Pinpoint the cell where the given text exists, returning its [X, Y] midpoint coordinate. 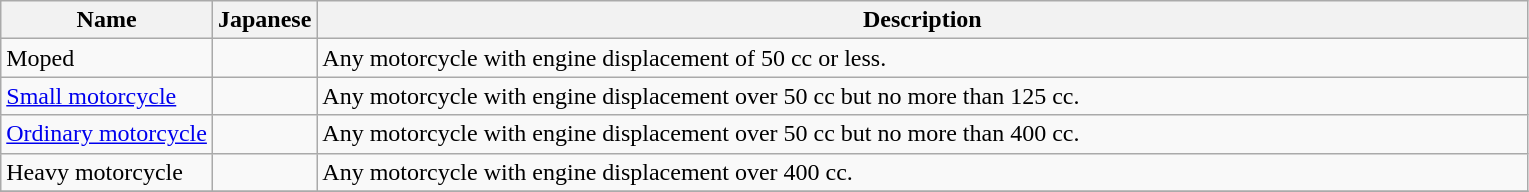
Japanese [264, 20]
Moped [107, 58]
Any motorcycle with engine displacement of 50 cc or less. [922, 58]
Any motorcycle with engine displacement over 50 cc but no more than 125 cc. [922, 96]
Name [107, 20]
Ordinary motorcycle [107, 134]
Any motorcycle with engine displacement over 400 cc. [922, 172]
Heavy motorcycle [107, 172]
Small motorcycle [107, 96]
Any motorcycle with engine displacement over 50 cc but no more than 400 cc. [922, 134]
Description [922, 20]
